Locate the cell with the specified text and output its [X, Y] center coordinate. 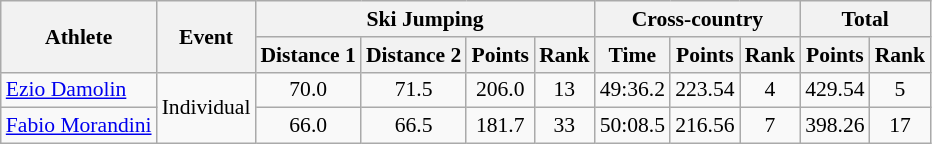
4 [770, 90]
Ezio Damolin [79, 90]
33 [564, 126]
Distance 2 [414, 55]
Athlete [79, 36]
Distance 1 [308, 55]
66.5 [414, 126]
Cross-country [698, 19]
216.56 [704, 126]
Time [632, 55]
429.54 [834, 90]
Total [865, 19]
Ski Jumping [424, 19]
13 [564, 90]
17 [900, 126]
206.0 [500, 90]
71.5 [414, 90]
70.0 [308, 90]
Event [206, 36]
181.7 [500, 126]
Fabio Morandini [79, 126]
Individual [206, 108]
66.0 [308, 126]
398.26 [834, 126]
7 [770, 126]
5 [900, 90]
50:08.5 [632, 126]
223.54 [704, 90]
49:36.2 [632, 90]
